Extract the (x, y) coordinate from the center of the cell holding the provided text.  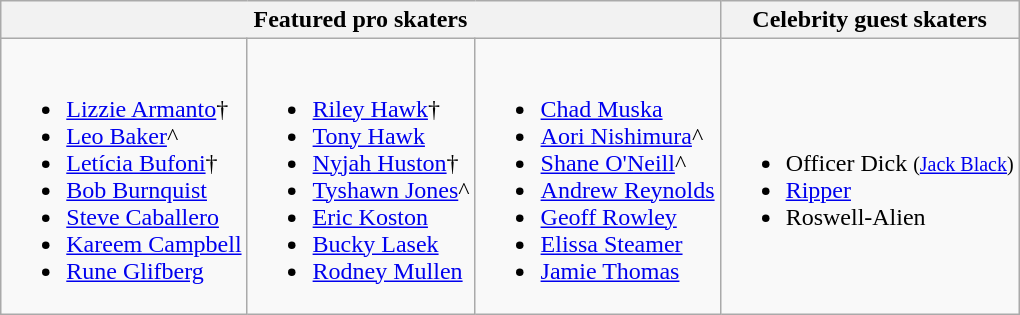
Riley Hawk†Tony HawkNyjah Huston†Tyshawn Jones^Eric KostonBucky LasekRodney Mullen (361, 176)
Lizzie Armanto†Leo Baker^Letícia Bufoni†Bob BurnquistSteve CaballeroKareem CampbellRune Glifberg (124, 176)
Chad MuskaAori Nishimura^Shane O'Neill^Andrew ReynoldsGeoff RowleyElissa SteamerJamie Thomas (598, 176)
Celebrity guest skaters (870, 20)
Officer Dick (Jack Black)RipperRoswell-Alien (870, 176)
Featured pro skaters (360, 20)
